Return the [X, Y] coordinate for the center point of the cell that contains the specified text.  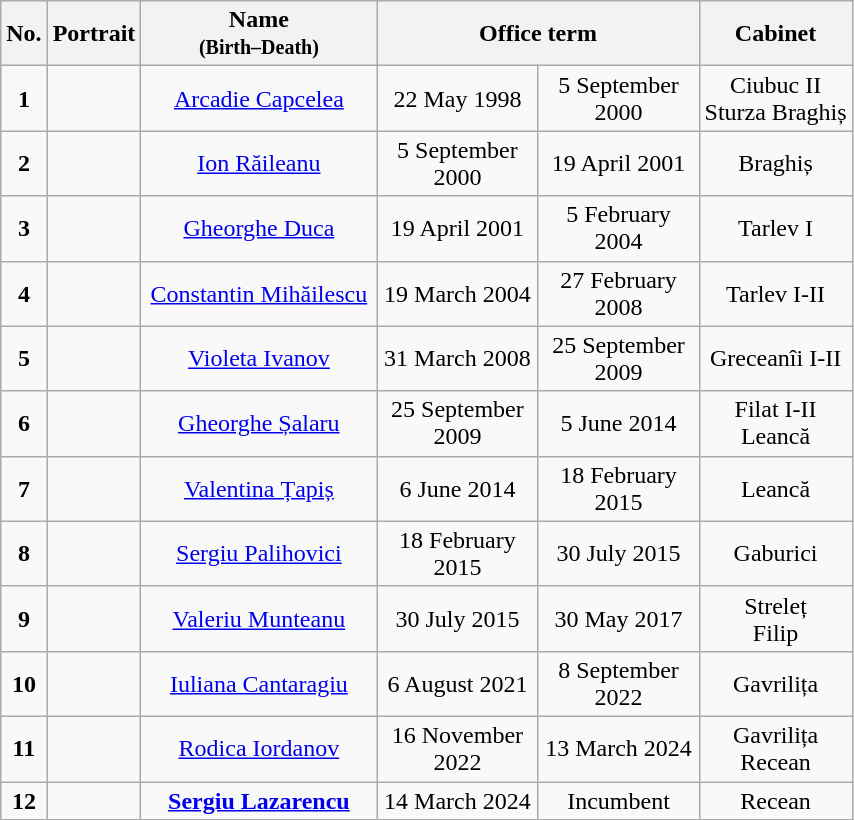
Leancă [776, 488]
4 [24, 294]
Iuliana Cantaragiu [259, 684]
14 March 2024 [458, 801]
10 [24, 684]
Sergiu Lazarencu [259, 801]
Gheorghe Duca [259, 228]
27 February 2008 [618, 294]
Braghiș [776, 164]
Rodica Iordanov [259, 748]
30 May 2017 [618, 618]
Gheorghe Șalaru [259, 424]
8 September 2022 [618, 684]
Sergiu Palihovici [259, 554]
StrelețFilip [776, 618]
Name(Birth–Death) [259, 34]
Arcadie Capcelea [259, 98]
Ciubuc IISturza Braghiș [776, 98]
Gaburici [776, 554]
Ion Răileanu [259, 164]
Portrait [94, 34]
12 [24, 801]
GavrilițaRecean [776, 748]
7 [24, 488]
11 [24, 748]
5 [24, 358]
3 [24, 228]
6 June 2014 [458, 488]
5 February 2004 [618, 228]
Violeta Ivanov [259, 358]
6 August 2021 [458, 684]
Greceanîi I-II [776, 358]
Valentina Țapiș [259, 488]
6 [24, 424]
Gavrilița [776, 684]
1 [24, 98]
19 March 2004 [458, 294]
16 November 2022 [458, 748]
22 May 1998 [458, 98]
9 [24, 618]
Constantin Mihăilescu [259, 294]
Tarlev I [776, 228]
Filat I-IILeancă [776, 424]
No. [24, 34]
Cabinet [776, 34]
Tarlev I-II [776, 294]
Valeriu Munteanu [259, 618]
31 March 2008 [458, 358]
Recean [776, 801]
2 [24, 164]
Office term [538, 34]
13 March 2024 [618, 748]
Incumbent [618, 801]
5 June 2014 [618, 424]
8 [24, 554]
